Search for the cell housing the specified text and yield its (X, Y) center coordinate. 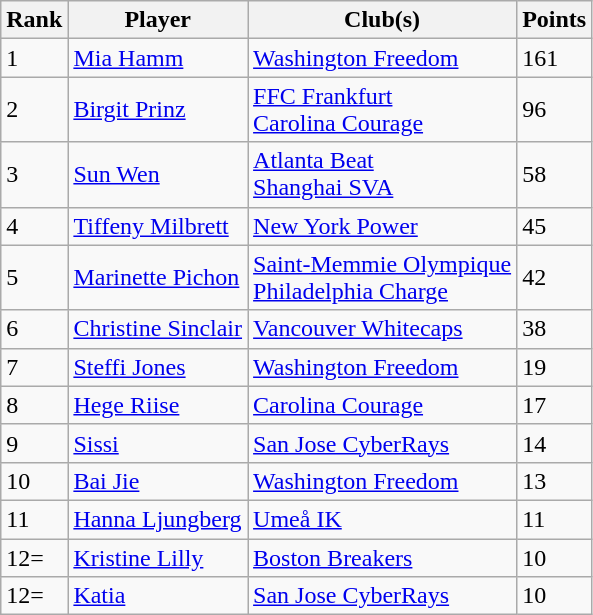
Atlanta Beat Shanghai SVA (382, 174)
Mia Hamm (158, 58)
3 (34, 174)
Sun Wen (158, 174)
4 (34, 226)
Rank (34, 20)
New York Power (382, 226)
Vancouver Whitecaps (382, 329)
Carolina Courage (382, 405)
Kristine Lilly (158, 557)
7 (34, 367)
2 (34, 110)
9 (34, 443)
38 (554, 329)
45 (554, 226)
Saint-Memmie Olympique Philadelphia Charge (382, 278)
96 (554, 110)
Bai Jie (158, 481)
Steffi Jones (158, 367)
161 (554, 58)
13 (554, 481)
Hege Riise (158, 405)
42 (554, 278)
6 (34, 329)
19 (554, 367)
Boston Breakers (382, 557)
Points (554, 20)
FFC Frankfurt Carolina Courage (382, 110)
Katia (158, 596)
Umeå IK (382, 519)
5 (34, 278)
17 (554, 405)
Christine Sinclair (158, 329)
Tiffeny Milbrett (158, 226)
58 (554, 174)
Club(s) (382, 20)
14 (554, 443)
Player (158, 20)
Birgit Prinz (158, 110)
1 (34, 58)
Marinette Pichon (158, 278)
Hanna Ljungberg (158, 519)
Sissi (158, 443)
8 (34, 405)
